Locate the cell with the specified text and output its [x, y] center coordinate. 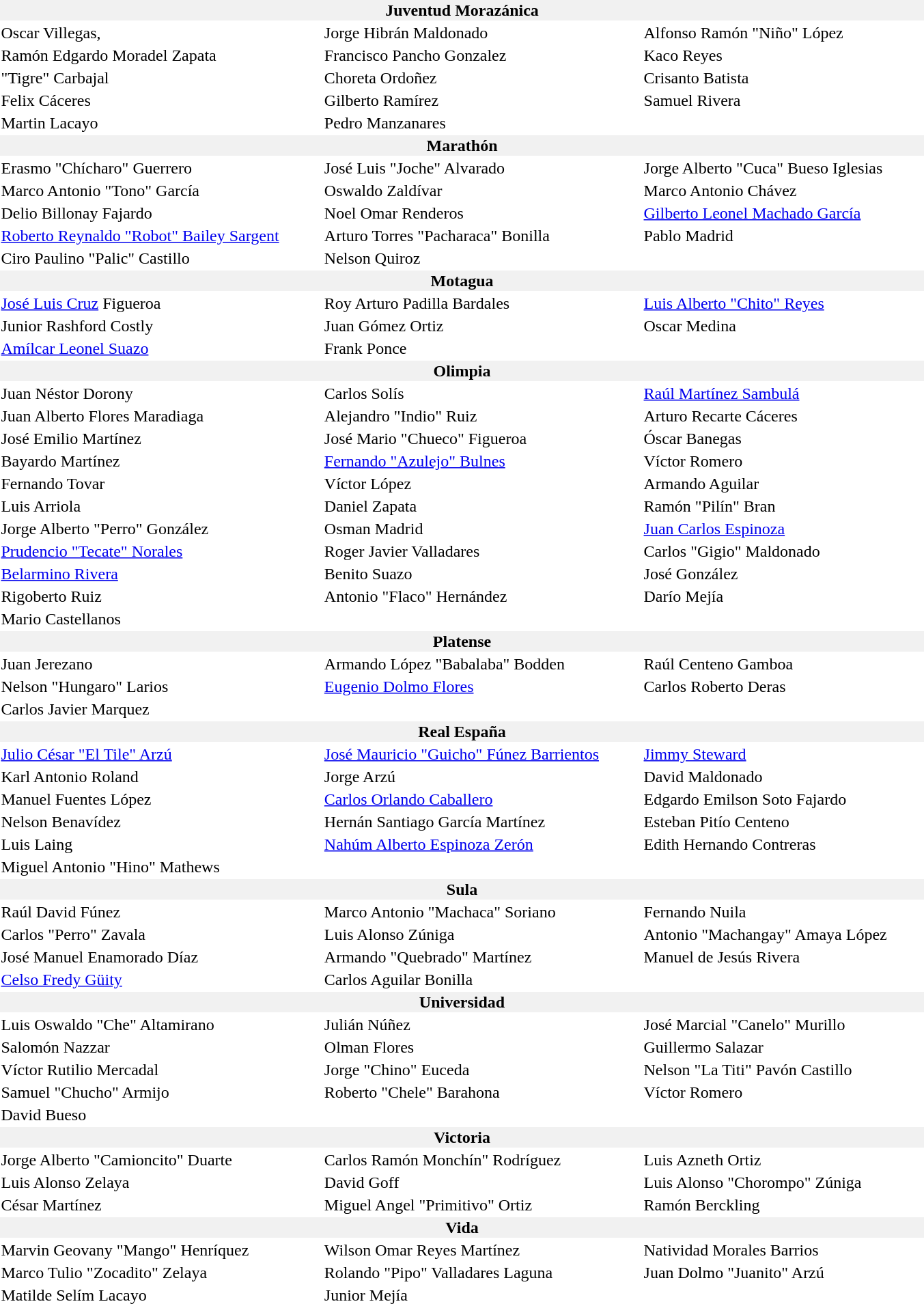
Marco Antonio "Tono" García [160, 191]
Marathón [462, 145]
Luis Oswaldo "Che" Altamirano [160, 1025]
Luis Alonso "Chorompo" Zúniga [783, 1182]
Belarmino Rivera [160, 574]
Mario Castellanos [160, 619]
Manuel Fuentes López [160, 799]
Luis Alonso Zúniga [482, 934]
Jorge "Chino" Euceda [482, 1070]
Noel Omar Renderos [482, 213]
Victoria [462, 1137]
Crisanto Batista [783, 78]
Amílcar Leonel Suazo [160, 348]
Edith Hernando Contreras [783, 844]
José Emilio Martínez [160, 439]
Ramón "Pilín" Bran [783, 506]
Junior Rashford Costly [160, 326]
David Goff [482, 1182]
Eugenio Dolmo Flores [482, 686]
Edgardo Emilson Soto Fajardo [783, 799]
Wilson Omar Reyes Martínez [482, 1250]
Ciro Paulino "Palic" Castillo [160, 258]
Nelson Benavídez [160, 822]
Juan Gómez Ortiz [482, 326]
José Manuel Enamorado Díaz [160, 957]
Juventud Morazánica [462, 10]
Carlos "Perro" Zavala [160, 934]
José Luis "Joche" Alvarado [482, 168]
Oscar Medina [783, 326]
Osman Madrid [482, 529]
Juan Carlos Espinoza [783, 529]
Hernán Santiago García Martínez [482, 822]
Roger Javier Valladares [482, 551]
Raúl Centeno Gamboa [783, 664]
Manuel de Jesús Rivera [783, 957]
Alfonso Ramón "Niño" López [783, 33]
Nelson Quiroz [482, 258]
Arturo Torres "Pacharaca" Bonilla [482, 236]
Felix Cáceres [160, 100]
Armando "Quebrado" Martínez [482, 957]
José Luis Cruz Figueroa [160, 303]
Jorge Alberto "Cuca" Bueso Iglesias [783, 168]
José Mauricio "Guicho" Fúnez Barrientos [482, 754]
"Tigre" Carbajal [160, 78]
David Maldonado [783, 777]
Roberto "Chele" Barahona [482, 1092]
Olman Flores [482, 1047]
Kaco Reyes [783, 55]
Esteban Pitío Centeno [783, 822]
Frank Ponce [482, 348]
Prudencio "Tecate" Norales [160, 551]
Luis Azneth Ortiz [783, 1160]
Carlos Javier Marquez [160, 709]
Benito Suazo [482, 574]
Pedro Manzanares [482, 123]
Miguel Angel "Primitivo" Ortiz [482, 1205]
Julián Núñez [482, 1025]
Luis Arriola [160, 506]
Rigoberto Ruiz [160, 596]
Jorge Alberto "Perro" González [160, 529]
Platense [462, 641]
Jimmy Steward [783, 754]
Gilberto Leonel Machado García [783, 213]
Oscar Villegas, [160, 33]
Fernando Nuila [783, 912]
Martin Lacayo [160, 123]
Ramón Edgardo Moradel Zapata [160, 55]
Marco Tulio "Zocadito" Zelaya [160, 1273]
Sula [462, 889]
Fernando "Azulejo" Bulnes [482, 461]
Darío Mejía [783, 596]
Salomón Nazzar [160, 1047]
Universidad [462, 1002]
Carlos Roberto Deras [783, 686]
Antonio "Flaco" Hernández [482, 596]
Armando Aguilar [783, 484]
Víctor Rutilio Mercadal [160, 1070]
Jorge Arzú [482, 777]
Bayardo Martínez [160, 461]
Miguel Antonio "Hino" Mathews [160, 867]
Raúl David Fúnez [160, 912]
Francisco Pancho Gonzalez [482, 55]
Luis Laing [160, 844]
Armando López "Babalaba" Bodden [482, 664]
Natividad Morales Barrios [783, 1250]
Juan Jerezano [160, 664]
Raúl Martínez Sambulá [783, 393]
Samuel Rivera [783, 100]
Ramón Berckling [783, 1205]
Luis Alonso Zelaya [160, 1182]
Marco Antonio Chávez [783, 191]
Rolando "Pipo" Valladares Laguna [482, 1273]
Roy Arturo Padilla Bardales [482, 303]
Juan Dolmo "Juanito" Arzú [783, 1273]
Carlos Orlando Caballero [482, 799]
Carlos Solís [482, 393]
José Mario "Chueco" Figueroa [482, 439]
Óscar Banegas [783, 439]
Daniel Zapata [482, 506]
Real España [462, 732]
José González [783, 574]
Luis Alberto "Chito" Reyes [783, 303]
Celso Fredy Güity [160, 980]
Carlos "Gigio" Maldonado [783, 551]
Nelson "La Titi" Pavón Castillo [783, 1070]
César Martínez [160, 1205]
Marco Antonio "Machaca" Soriano [482, 912]
Fernando Tovar [160, 484]
Víctor López [482, 484]
Juan Néstor Dorony [160, 393]
Guillermo Salazar [783, 1047]
Marvin Geovany "Mango" Henríquez [160, 1250]
Erasmo "Chícharo" Guerrero [160, 168]
Delio Billonay Fajardo [160, 213]
Vida [462, 1227]
Gilberto Ramírez [482, 100]
Carlos Aguilar Bonilla [482, 980]
Samuel "Chucho" Armijo [160, 1092]
Nelson "Hungaro" Larios [160, 686]
Karl Antonio Roland [160, 777]
Julio César "El Tile" Arzú [160, 754]
Juan Alberto Flores Maradiaga [160, 416]
Jorge Alberto "Camioncito" Duarte [160, 1160]
Olimpia [462, 371]
David Bueso [160, 1115]
Nahúm Alberto Espinoza Zerón [482, 844]
Roberto Reynaldo "Robot" Bailey Sargent [160, 236]
Choreta Ordoñez [482, 78]
Pablo Madrid [783, 236]
Alejandro "Indio" Ruiz [482, 416]
Carlos Ramón Monchín" Rodríguez [482, 1160]
José Marcial "Canelo" Murillo [783, 1025]
Antonio "Machangay" Amaya López [783, 934]
Jorge Hibrán Maldonado [482, 33]
Arturo Recarte Cáceres [783, 416]
Motagua [462, 281]
Oswaldo Zaldívar [482, 191]
